Pinpoint the cell where the given text exists, returning its [X, Y] midpoint coordinate. 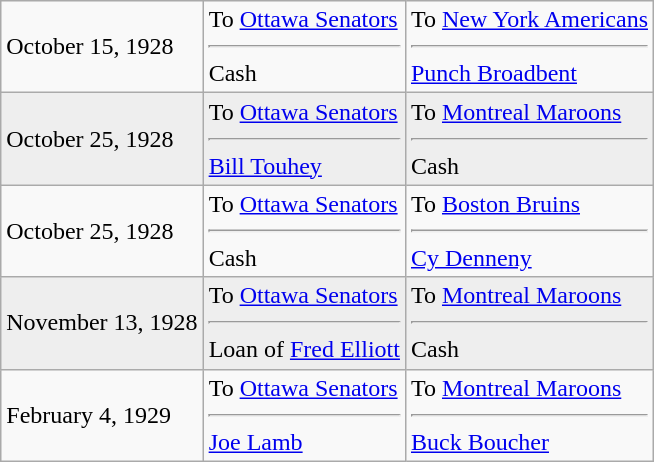
To Ottawa SenatorsJoe Lamb [304, 415]
To Montreal MaroonsBuck Boucher [529, 415]
To New York AmericansPunch Broadbent [529, 47]
November 13, 1928 [102, 323]
To Ottawa SenatorsBill Touhey [304, 139]
To Boston BruinsCy Denneny [529, 231]
October 15, 1928 [102, 47]
To Ottawa SenatorsLoan of Fred Elliott [304, 323]
February 4, 1929 [102, 415]
